Return the (X, Y) coordinate for the center point of the cell that contains the specified text.  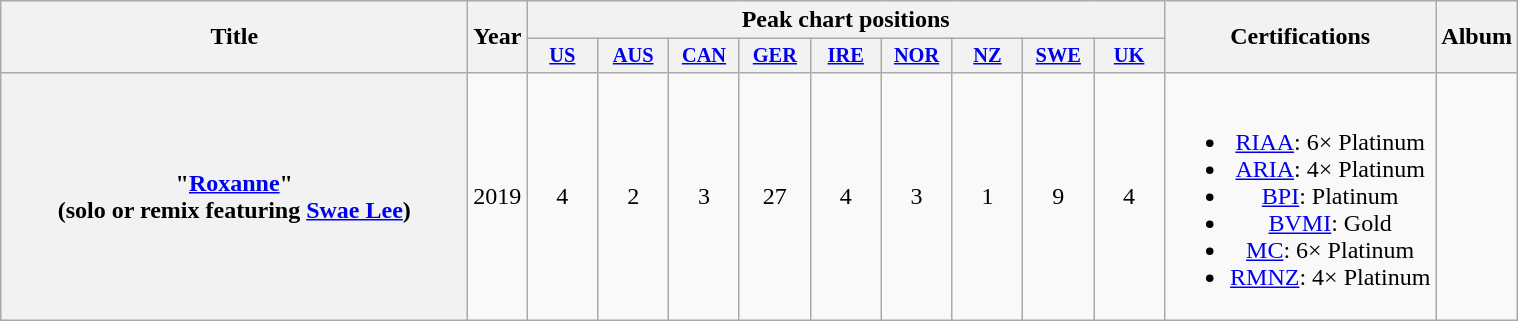
RIAA: 6× PlatinumARIA: 4× PlatinumBPI: PlatinumBVMI: GoldMC: 6× PlatinumRMNZ: 4× Platinum (1300, 196)
2019 (498, 196)
Title (234, 37)
Album (1477, 37)
US (562, 56)
CAN (704, 56)
NZ (988, 56)
AUS (634, 56)
Peak chart positions (846, 20)
UK (1130, 56)
Certifications (1300, 37)
"Roxanne"(solo or remix featuring Swae Lee) (234, 196)
IRE (846, 56)
9 (1058, 196)
SWE (1058, 56)
Year (498, 37)
1 (988, 196)
GER (774, 56)
27 (774, 196)
NOR (916, 56)
2 (634, 196)
